Identify which cell holds the provided text, then report its (x, y) central coordinate. 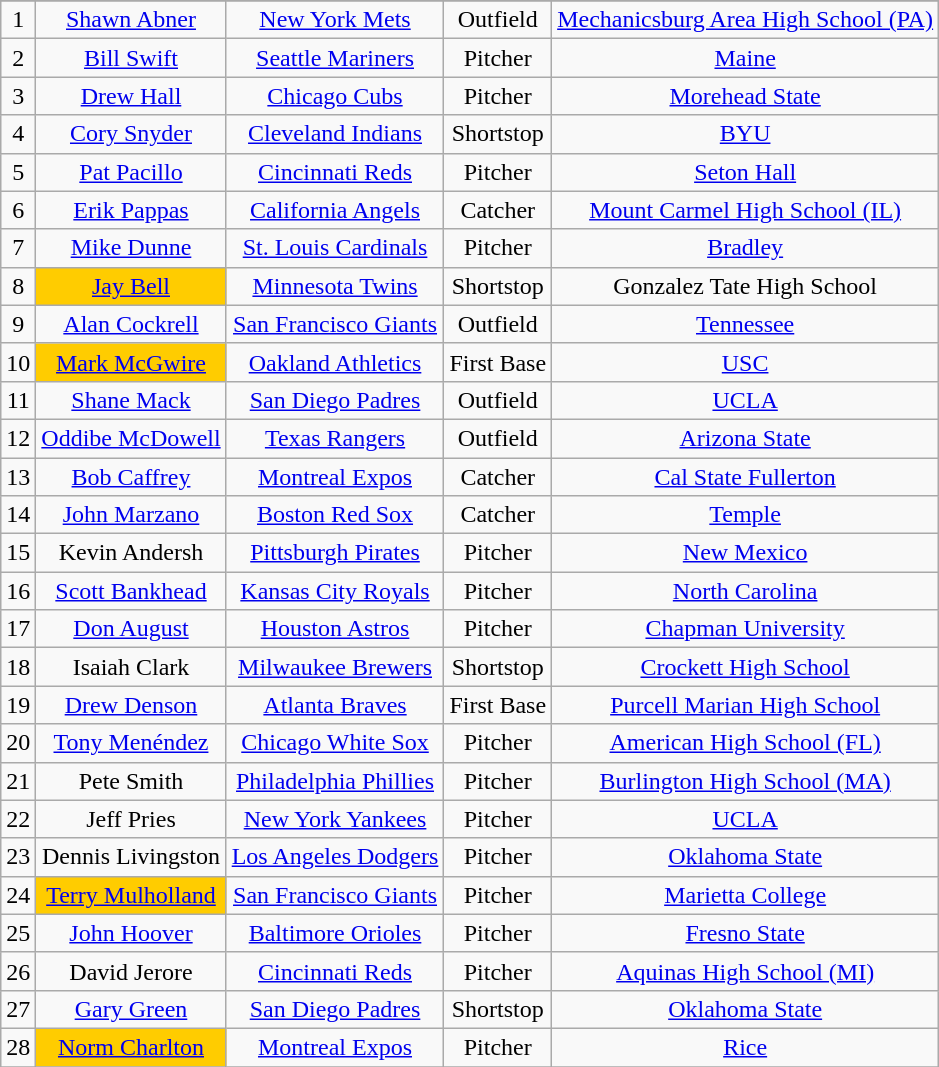
26 (18, 971)
Atlanta Braves (335, 705)
12 (18, 438)
Bill Swift (131, 58)
11 (18, 400)
St. Louis Cardinals (335, 248)
Seton Hall (746, 172)
13 (18, 477)
Philadelphia Phillies (335, 781)
Aquinas High School (MI) (746, 971)
Alan Cockrell (131, 324)
Gonzalez Tate High School (746, 286)
8 (18, 286)
John Marzano (131, 515)
10 (18, 362)
Norm Charlton (131, 1047)
16 (18, 591)
Houston Astros (335, 629)
Drew Denson (131, 705)
Pat Pacillo (131, 172)
Chicago Cubs (335, 96)
New York Mets (335, 20)
Minnesota Twins (335, 286)
Cory Snyder (131, 134)
USC (746, 362)
Shawn Abner (131, 20)
24 (18, 895)
Cal State Fullerton (746, 477)
Temple (746, 515)
Terry Mulholland (131, 895)
Morehead State (746, 96)
Mark McGwire (131, 362)
Bradley (746, 248)
John Hoover (131, 933)
Shane Mack (131, 400)
Purcell Marian High School (746, 705)
Burlington High School (MA) (746, 781)
3 (18, 96)
Mount Carmel High School (IL) (746, 210)
Texas Rangers (335, 438)
Jay Bell (131, 286)
Seattle Mariners (335, 58)
Mike Dunne (131, 248)
22 (18, 819)
Scott Bankhead (131, 591)
Jeff Pries (131, 819)
American High School (FL) (746, 743)
Dennis Livingston (131, 857)
California Angels (335, 210)
23 (18, 857)
1 (18, 20)
Isaiah Clark (131, 667)
Arizona State (746, 438)
Crockett High School (746, 667)
17 (18, 629)
Chicago White Sox (335, 743)
Chapman University (746, 629)
Kansas City Royals (335, 591)
Kevin Andersh (131, 553)
Erik Pappas (131, 210)
North Carolina (746, 591)
14 (18, 515)
New York Yankees (335, 819)
Oakland Athletics (335, 362)
Don August (131, 629)
28 (18, 1047)
20 (18, 743)
2 (18, 58)
Drew Hall (131, 96)
9 (18, 324)
25 (18, 933)
4 (18, 134)
6 (18, 210)
Maine (746, 58)
David Jerore (131, 971)
Oddibe McDowell (131, 438)
Marietta College (746, 895)
BYU (746, 134)
15 (18, 553)
Baltimore Orioles (335, 933)
Tennessee (746, 324)
Pete Smith (131, 781)
5 (18, 172)
Milwaukee Brewers (335, 667)
Bob Caffrey (131, 477)
New Mexico (746, 553)
19 (18, 705)
Boston Red Sox (335, 515)
Cleveland Indians (335, 134)
27 (18, 1009)
7 (18, 248)
Pittsburgh Pirates (335, 553)
21 (18, 781)
Los Angeles Dodgers (335, 857)
Tony Menéndez (131, 743)
Rice (746, 1047)
Gary Green (131, 1009)
Fresno State (746, 933)
Mechanicsburg Area High School (PA) (746, 20)
18 (18, 667)
